Locate the cell with the specified text and output its (X, Y) center coordinate. 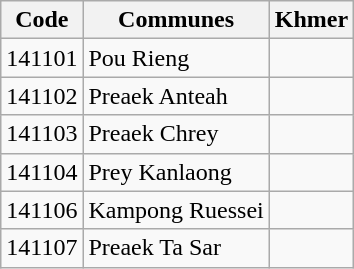
Preaek Ta Sar (176, 248)
Preaek Anteah (176, 96)
Prey Kanlaong (176, 172)
141101 (42, 58)
Khmer (311, 20)
Pou Rieng (176, 58)
141106 (42, 210)
Code (42, 20)
141107 (42, 248)
141104 (42, 172)
Kampong Ruessei (176, 210)
Preaek Chrey (176, 134)
141103 (42, 134)
Communes (176, 20)
141102 (42, 96)
